Identify which cell holds the provided text, then report its (X, Y) central coordinate. 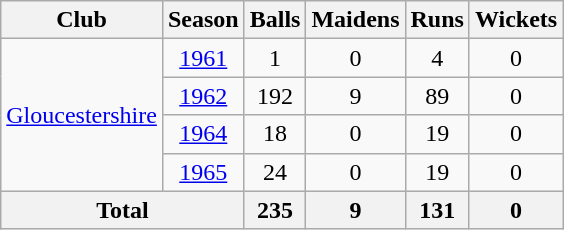
131 (437, 210)
1 (275, 58)
Balls (275, 20)
1964 (203, 134)
Total (122, 210)
24 (275, 172)
Gloucestershire (82, 115)
Wickets (516, 20)
Club (82, 20)
235 (275, 210)
1962 (203, 96)
1965 (203, 172)
1961 (203, 58)
4 (437, 58)
Maidens (356, 20)
89 (437, 96)
192 (275, 96)
Runs (437, 20)
Season (203, 20)
18 (275, 134)
